Identify which cell holds the provided text, then report its (X, Y) central coordinate. 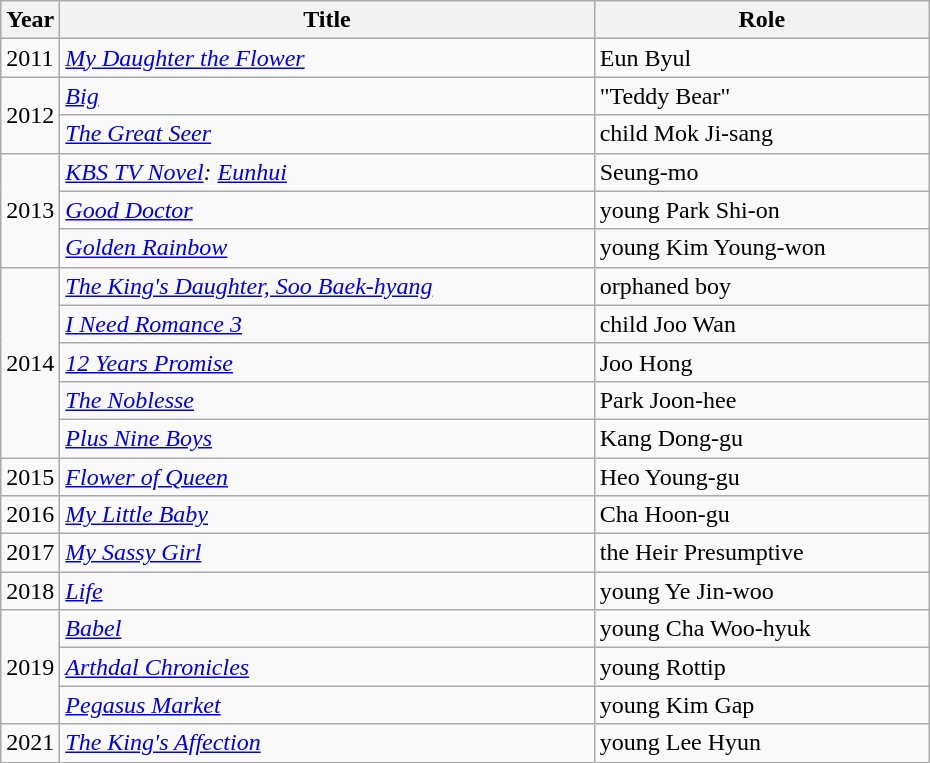
Pegasus Market (327, 705)
child Joo Wan (762, 324)
2017 (30, 553)
I Need Romance 3 (327, 324)
2015 (30, 477)
The King's Affection (327, 743)
Flower of Queen (327, 477)
Big (327, 96)
Arthdal Chronicles (327, 667)
The King's Daughter, Soo Baek-hyang (327, 286)
young Rottip (762, 667)
young Cha Woo-hyuk (762, 629)
Role (762, 20)
The Great Seer (327, 134)
young Kim Gap (762, 705)
2021 (30, 743)
Cha Hoon-gu (762, 515)
My Daughter the Flower (327, 58)
Title (327, 20)
orphaned boy (762, 286)
Good Doctor (327, 210)
Kang Dong-gu (762, 438)
Golden Rainbow (327, 248)
child Mok Ji-sang (762, 134)
My Little Baby (327, 515)
young Kim Young-won (762, 248)
12 Years Promise (327, 362)
2011 (30, 58)
2016 (30, 515)
the Heir Presumptive (762, 553)
Park Joon-hee (762, 400)
KBS TV Novel: Eunhui (327, 172)
The Noblesse (327, 400)
2013 (30, 210)
Seung-mo (762, 172)
My Sassy Girl (327, 553)
Plus Nine Boys (327, 438)
Babel (327, 629)
2018 (30, 591)
Eun Byul (762, 58)
Heo Young-gu (762, 477)
2012 (30, 115)
2014 (30, 362)
"Teddy Bear" (762, 96)
young Ye Jin-woo (762, 591)
2019 (30, 667)
Life (327, 591)
young Park Shi-on (762, 210)
Joo Hong (762, 362)
Year (30, 20)
young Lee Hyun (762, 743)
